Output the (X, Y) coordinate of the center of the cell containing the given text.  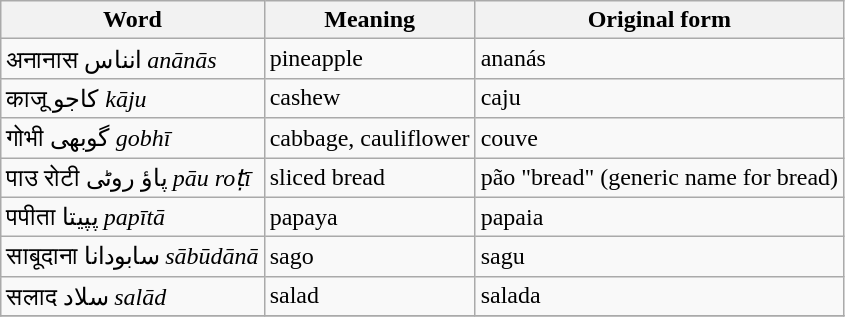
cabbage, cauliflower (370, 138)
pineapple (370, 59)
sliced bread (370, 178)
Word (132, 20)
सलाद سلاد salād (132, 296)
अनानास انناس anānās (132, 59)
salada (659, 296)
साबूदाना سابودانا sābūdānā (132, 257)
पाउ रोटी پاؤ روٹی pāu roṭī (132, 178)
cashew (370, 98)
गोभी گوبھی gobhī (132, 138)
caju (659, 98)
ananás (659, 59)
pão "bread" (generic name for bread) (659, 178)
salad (370, 296)
Meaning (370, 20)
couve (659, 138)
sagu (659, 257)
papaia (659, 217)
papaya (370, 217)
sago (370, 257)
Original form (659, 20)
पपीता پپیتا papītā (132, 217)
काजू کاجو kāju (132, 98)
